For the text-containing cell, return its midpoint in [X, Y] coordinate format. 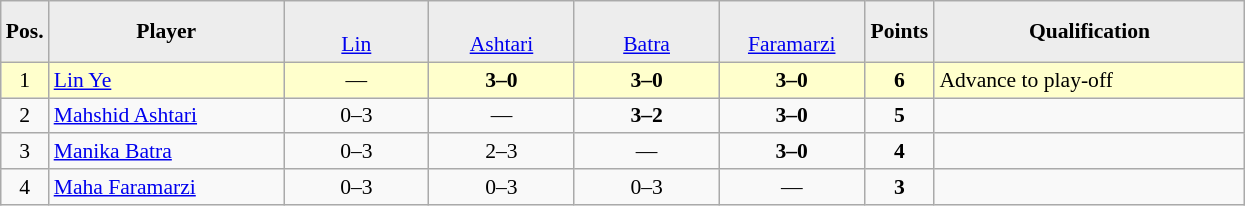
2 [25, 116]
Pos. [25, 32]
6 [899, 80]
Lin [356, 32]
Points [899, 32]
Mahshid Ashtari [166, 116]
5 [899, 116]
Qualification [1089, 32]
Ashtari [502, 32]
Maha Faramarzi [166, 187]
Faramarzi [792, 32]
Lin Ye [166, 80]
2–3 [502, 152]
Batra [646, 32]
1 [25, 80]
Advance to play-off [1089, 80]
Manika Batra [166, 152]
Player [166, 32]
3–2 [646, 116]
